Pinpoint the cell where the given text exists, returning its (x, y) midpoint coordinate. 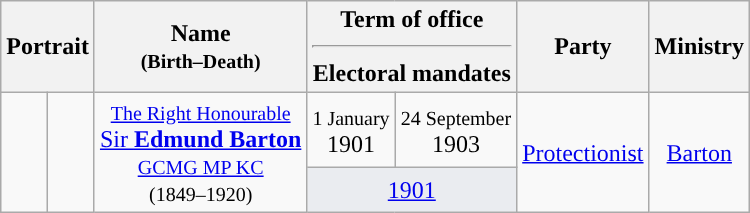
1901 (412, 190)
Portrait (48, 47)
Term of officeElectoral mandates (412, 47)
Name(Birth–Death) (200, 47)
Barton (699, 152)
24 September1903 (456, 130)
Protectionist (583, 152)
The Right HonourableSir Edmund BartonGCMG MP KC(1849–1920) (200, 152)
Party (583, 47)
1 January1901 (351, 130)
Ministry (699, 47)
